Capture the cell that displays the provided text and extract its (x, y) central coordinate. 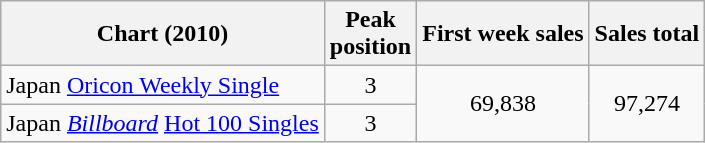
69,838 (503, 104)
Sales total (647, 34)
First week sales (503, 34)
Japan Billboard Hot 100 Singles (163, 123)
Japan Oricon Weekly Single (163, 85)
97,274 (647, 104)
Chart (2010) (163, 34)
Peakposition (370, 34)
